Output the (X, Y) coordinate of the center of the cell containing the given text.  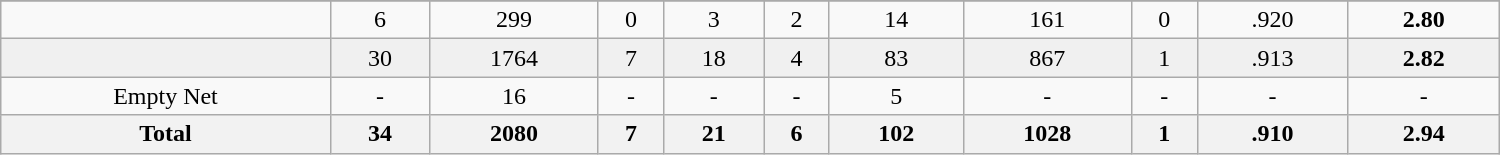
2.82 (1424, 58)
Empty Net (166, 96)
.910 (1272, 134)
Total (166, 134)
18 (714, 58)
83 (896, 58)
2080 (514, 134)
16 (514, 96)
161 (1047, 20)
867 (1047, 58)
2 (797, 20)
102 (896, 134)
4 (797, 58)
21 (714, 134)
5 (896, 96)
299 (514, 20)
2.80 (1424, 20)
14 (896, 20)
1028 (1047, 134)
34 (380, 134)
3 (714, 20)
1764 (514, 58)
.920 (1272, 20)
.913 (1272, 58)
2.94 (1424, 134)
30 (380, 58)
